Output the (x, y) coordinate of the center of the cell containing the given text.  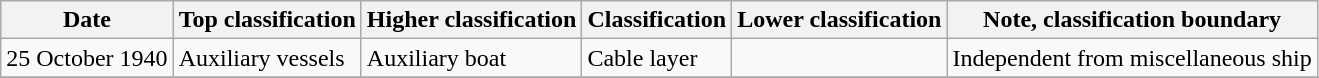
Lower classification (840, 20)
Independent from miscellaneous ship (1132, 58)
Note, classification boundary (1132, 20)
25 October 1940 (87, 58)
Cable layer (657, 58)
Classification (657, 20)
Auxiliary vessels (267, 58)
Auxiliary boat (472, 58)
Higher classification (472, 20)
Top classification (267, 20)
Date (87, 20)
